Return [X, Y] of the center of cell containing provided text 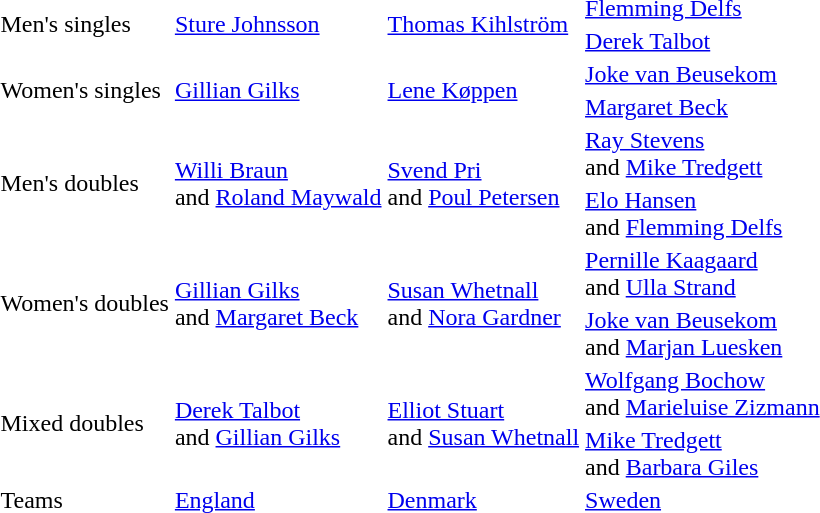
Lene Køppen [484, 90]
Gillian Gilks [278, 90]
Willi Braunand Roland Maywald [278, 184]
Susan Whetnalland Nora Gardner [484, 304]
Gillian Gilksand Margaret Beck [278, 304]
Derek Talbotand Gillian Gilks [278, 424]
Elliot Stuartand Susan Whetnall [484, 424]
Svend Priand Poul Petersen [484, 184]
